Pinpoint the cell where the given text exists, returning its (X, Y) midpoint coordinate. 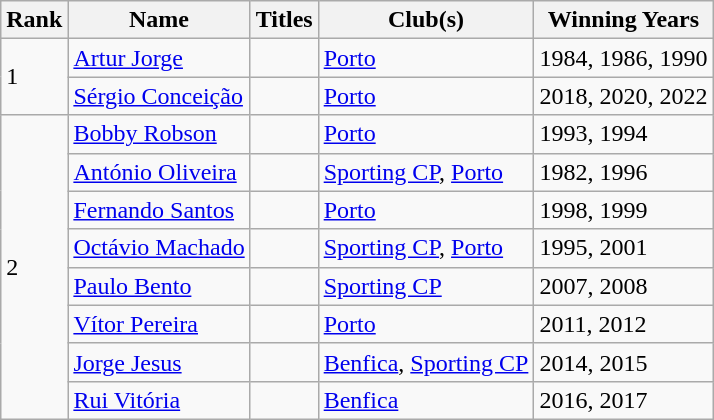
António Oliveira (159, 172)
Name (159, 20)
2007, 2008 (624, 286)
Rank (34, 20)
Benfica (426, 400)
Paulo Bento (159, 286)
Winning Years (624, 20)
1993, 1994 (624, 134)
1995, 2001 (624, 248)
2014, 2015 (624, 362)
2016, 2017 (624, 400)
Artur Jorge (159, 58)
1982, 1996 (624, 172)
1 (34, 77)
Octávio Machado (159, 248)
2018, 2020, 2022 (624, 96)
Vítor Pereira (159, 324)
Jorge Jesus (159, 362)
Fernando Santos (159, 210)
2 (34, 267)
Sporting CP (426, 286)
Bobby Robson (159, 134)
1998, 1999 (624, 210)
Titles (284, 20)
Benfica, Sporting CP (426, 362)
2011, 2012 (624, 324)
1984, 1986, 1990 (624, 58)
Club(s) (426, 20)
Rui Vitória (159, 400)
Sérgio Conceição (159, 96)
